For the text-containing cell, return its midpoint in [X, Y] coordinate format. 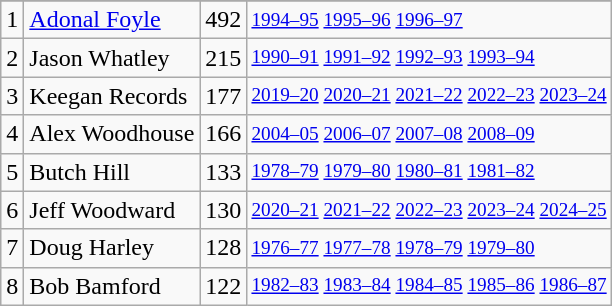
5 [12, 172]
Butch Hill [112, 172]
Jeff Woodward [112, 210]
2 [12, 58]
133 [224, 172]
Alex Woodhouse [112, 134]
2004–05 2006–07 2007–08 2008–09 [429, 134]
Doug Harley [112, 248]
122 [224, 286]
Keegan Records [112, 96]
8 [12, 286]
Bob Bamford [112, 286]
2019–20 2020–21 2021–22 2022–23 2023–24 [429, 96]
2020–21 2021–22 2022–23 2023–24 2024–25 [429, 210]
492 [224, 20]
6 [12, 210]
1978–79 1979–80 1980–81 1981–82 [429, 172]
1976–77 1977–78 1978–79 1979–80 [429, 248]
166 [224, 134]
1994–95 1995–96 1996–97 [429, 20]
Jason Whatley [112, 58]
128 [224, 248]
7 [12, 248]
4 [12, 134]
3 [12, 96]
1982–83 1983–84 1984–85 1985–86 1986–87 [429, 286]
1 [12, 20]
130 [224, 210]
Adonal Foyle [112, 20]
177 [224, 96]
215 [224, 58]
1990–91 1991–92 1992–93 1993–94 [429, 58]
